Search for the cell housing the specified text and yield its (x, y) center coordinate. 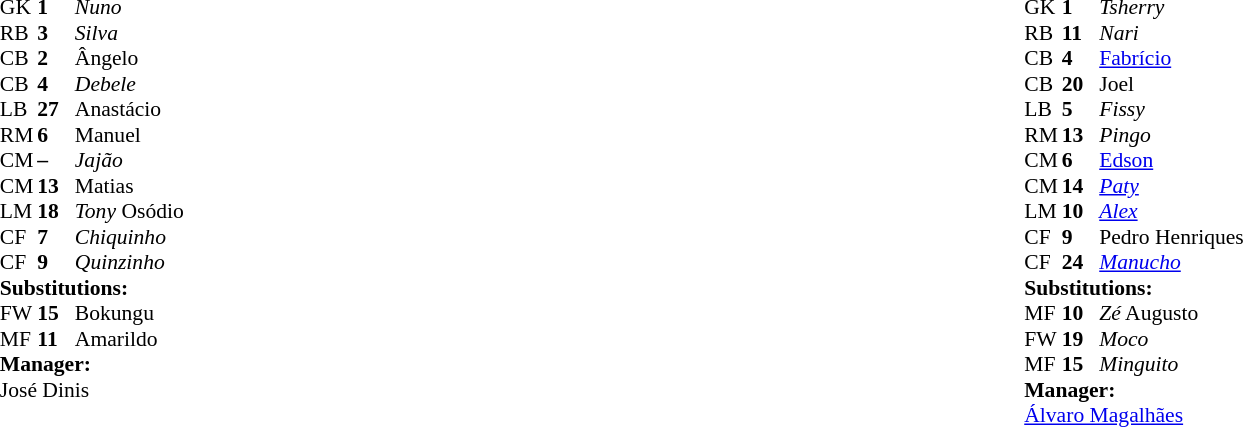
2 (56, 59)
Zé Augusto (1171, 313)
José Dinis (92, 390)
20 (1081, 84)
Ângelo (130, 59)
Debele (130, 84)
14 (1081, 186)
Manuel (130, 135)
Fissy (1171, 109)
– (56, 161)
24 (1081, 263)
Nari (1171, 33)
7 (56, 237)
Bokungu (130, 313)
Matias (130, 186)
27 (56, 109)
Minguito (1171, 365)
Moco (1171, 339)
Joel (1171, 84)
Silva (130, 33)
Tony Osódio (130, 211)
Manucho (1171, 263)
Chiquinho (130, 237)
Jajão (130, 161)
Fabrício (1171, 59)
3 (56, 33)
Paty (1171, 186)
Edson (1171, 161)
Amarildo (130, 339)
18 (56, 211)
Anastácio (130, 109)
Alex (1171, 211)
19 (1081, 339)
5 (1081, 109)
Pedro Henriques (1171, 237)
Quinzinho (130, 263)
Pingo (1171, 135)
